Detect which cell encompasses the target text, then output its [X, Y] center coordinate. 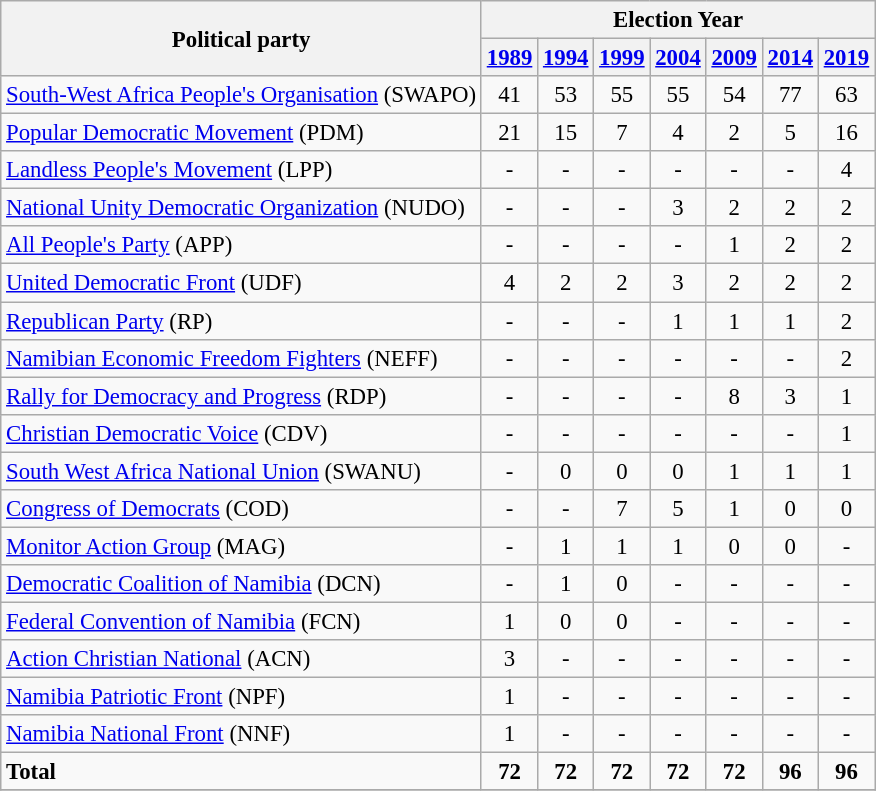
2014 [790, 58]
South West Africa National Union (SWANU) [242, 471]
Namibian Economic Freedom Fighters (NEFF) [242, 358]
2019 [846, 58]
41 [509, 95]
Monitor Action Group (MAG) [242, 546]
National Unity Democratic Organization (NUDO) [242, 208]
Congress of Democrats (COD) [242, 509]
Namibia Patriotic Front (NPF) [242, 697]
Popular Democratic Movement (PDM) [242, 133]
21 [509, 133]
Election Year [678, 20]
8 [734, 396]
15 [566, 133]
Republican Party (RP) [242, 321]
2004 [678, 58]
Political party [242, 38]
54 [734, 95]
Rally for Democracy and Progress (RDP) [242, 396]
Christian Democratic Voice (CDV) [242, 433]
South-West Africa People's Organisation (SWAPO) [242, 95]
Action Christian National (ACN) [242, 659]
Landless People's Movement (LPP) [242, 170]
Federal Convention of Namibia (FCN) [242, 621]
Namibia National Front (NNF) [242, 734]
Democratic Coalition of Namibia (DCN) [242, 584]
16 [846, 133]
1999 [622, 58]
Total [242, 772]
2009 [734, 58]
53 [566, 95]
77 [790, 95]
All People's Party (APP) [242, 245]
United Democratic Front (UDF) [242, 283]
63 [846, 95]
1989 [509, 58]
1994 [566, 58]
